Return the (X, Y) coordinate for the center point of the cell that contains the specified text.  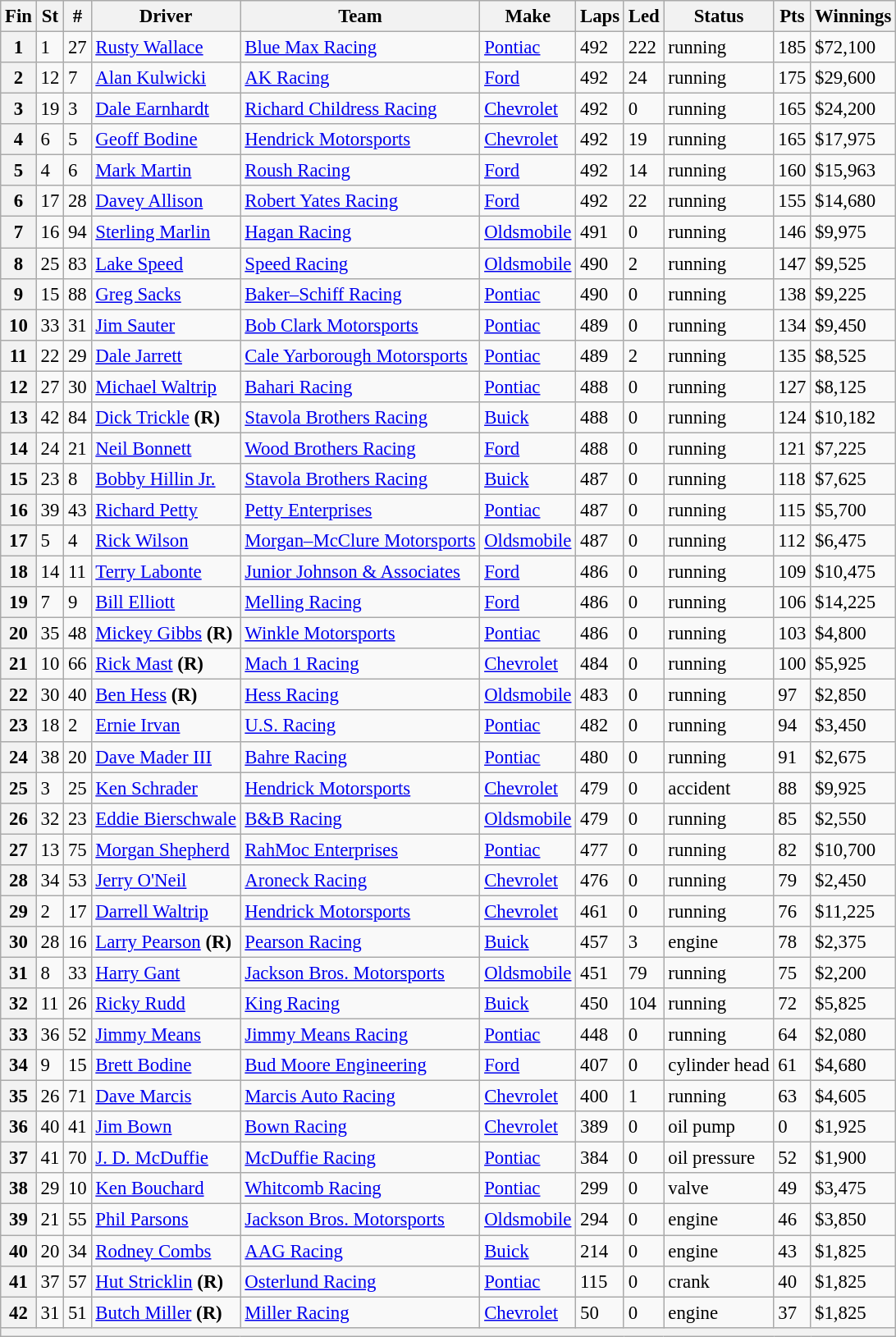
491 (601, 232)
Aroneck Racing (360, 881)
U.S. Racing (360, 726)
82 (793, 849)
$10,182 (853, 418)
Marcis Auto Racing (360, 1097)
Bill Elliott (166, 602)
Phil Parsons (166, 1220)
50 (601, 1312)
$5,825 (853, 1004)
$9,450 (853, 325)
53 (77, 881)
$4,680 (853, 1065)
$9,975 (853, 232)
Dave Mader III (166, 757)
155 (793, 201)
477 (601, 849)
Hess Racing (360, 695)
AK Racing (360, 78)
# (77, 16)
Alan Kulwicki (166, 78)
Hagan Racing (360, 232)
Laps (601, 16)
Pts (793, 16)
Geoff Bodine (166, 140)
RahMoc Enterprises (360, 849)
oil pressure (719, 1158)
$3,850 (853, 1220)
$4,800 (853, 634)
$15,963 (853, 171)
$11,225 (853, 911)
B&B Racing (360, 818)
$14,225 (853, 602)
Ricky Rudd (166, 1004)
Winnings (853, 16)
Status (719, 16)
Richard Petty (166, 510)
103 (793, 634)
Terry Labonte (166, 572)
$9,925 (853, 788)
$29,600 (853, 78)
91 (793, 757)
175 (793, 78)
Winkle Motorsports (360, 634)
$14,680 (853, 201)
72 (793, 1004)
$1,925 (853, 1127)
Ken Bouchard (166, 1189)
104 (643, 1004)
Rodney Combs (166, 1251)
Bob Clark Motorsports (360, 325)
$6,475 (853, 541)
51 (77, 1312)
Team (360, 16)
Wood Brothers Racing (360, 448)
185 (793, 48)
Harry Gant (166, 973)
Jim Sauter (166, 325)
Whitcomb Racing (360, 1189)
$10,700 (853, 849)
127 (793, 387)
Miller Racing (360, 1312)
135 (793, 355)
76 (793, 911)
$10,475 (853, 572)
Bahre Racing (360, 757)
St (49, 16)
Bown Racing (360, 1127)
Bud Moore Engineering (360, 1065)
Jimmy Means (166, 1035)
134 (793, 325)
97 (793, 695)
$8,125 (853, 387)
$2,850 (853, 695)
400 (601, 1097)
Bahari Racing (360, 387)
Ken Schrader (166, 788)
461 (601, 911)
112 (793, 541)
457 (601, 942)
Greg Sacks (166, 294)
70 (77, 1158)
Dick Trickle (R) (166, 418)
Darrell Waltrip (166, 911)
294 (601, 1220)
451 (601, 973)
Michael Waltrip (166, 387)
85 (793, 818)
Jerry O'Neil (166, 881)
J. D. McDuffie (166, 1158)
$7,225 (853, 448)
55 (77, 1220)
Davey Allison (166, 201)
$5,700 (853, 510)
476 (601, 881)
84 (77, 418)
100 (793, 664)
448 (601, 1035)
Jimmy Means Racing (360, 1035)
Mach 1 Racing (360, 664)
Richard Childress Racing (360, 109)
61 (793, 1065)
$7,625 (853, 479)
Junior Johnson & Associates (360, 572)
71 (77, 1097)
accident (719, 788)
57 (77, 1281)
64 (793, 1035)
484 (601, 664)
222 (643, 48)
389 (601, 1127)
66 (77, 664)
$3,450 (853, 726)
146 (793, 232)
450 (601, 1004)
Morgan Shepherd (166, 849)
46 (793, 1220)
Morgan–McClure Motorsports (360, 541)
480 (601, 757)
Blue Max Racing (360, 48)
$17,975 (853, 140)
147 (793, 263)
Melling Racing (360, 602)
Dale Jarrett (166, 355)
Eddie Bierschwale (166, 818)
$4,605 (853, 1097)
214 (601, 1251)
valve (719, 1189)
$2,080 (853, 1035)
Led (643, 16)
Cale Yarborough Motorsports (360, 355)
49 (793, 1189)
384 (601, 1158)
Neil Bonnett (166, 448)
McDuffie Racing (360, 1158)
$2,550 (853, 818)
$2,675 (853, 757)
Mark Martin (166, 171)
King Racing (360, 1004)
124 (793, 418)
483 (601, 695)
Mickey Gibbs (R) (166, 634)
$1,900 (853, 1158)
138 (793, 294)
Rusty Wallace (166, 48)
oil pump (719, 1127)
Rick Mast (R) (166, 664)
Roush Racing (360, 171)
109 (793, 572)
crank (719, 1281)
$9,225 (853, 294)
$3,475 (853, 1189)
Petty Enterprises (360, 510)
Brett Bodine (166, 1065)
Sterling Marlin (166, 232)
Larry Pearson (R) (166, 942)
Butch Miller (R) (166, 1312)
Jim Bown (166, 1127)
$2,375 (853, 942)
$9,525 (853, 263)
Baker–Schiff Racing (360, 294)
482 (601, 726)
Dale Earnhardt (166, 109)
Speed Racing (360, 263)
Ben Hess (R) (166, 695)
48 (77, 634)
$2,450 (853, 881)
$72,100 (853, 48)
Driver (166, 16)
AAG Racing (360, 1251)
$24,200 (853, 109)
160 (793, 171)
299 (601, 1189)
Ernie Irvan (166, 726)
118 (793, 479)
Make (528, 16)
63 (793, 1097)
$2,200 (853, 973)
Pearson Racing (360, 942)
$8,525 (853, 355)
Robert Yates Racing (360, 201)
cylinder head (719, 1065)
106 (793, 602)
Dave Marcis (166, 1097)
121 (793, 448)
Lake Speed (166, 263)
Rick Wilson (166, 541)
78 (793, 942)
Bobby Hillin Jr. (166, 479)
Osterlund Racing (360, 1281)
83 (77, 263)
$5,925 (853, 664)
407 (601, 1065)
Fin (19, 16)
Hut Stricklin (R) (166, 1281)
